Search for the cell housing the specified text and yield its [x, y] center coordinate. 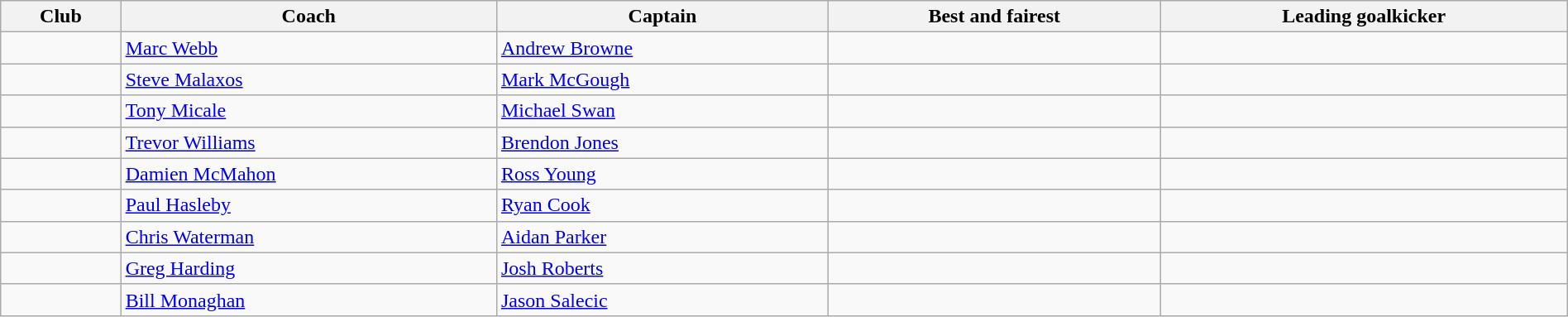
Tony Micale [308, 111]
Ryan Cook [662, 205]
Bill Monaghan [308, 300]
Trevor Williams [308, 142]
Chris Waterman [308, 237]
Leading goalkicker [1364, 17]
Aidan Parker [662, 237]
Best and fairest [994, 17]
Greg Harding [308, 268]
Paul Hasleby [308, 205]
Damien McMahon [308, 174]
Michael Swan [662, 111]
Josh Roberts [662, 268]
Coach [308, 17]
Jason Salecic [662, 300]
Mark McGough [662, 79]
Andrew Browne [662, 48]
Ross Young [662, 174]
Captain [662, 17]
Brendon Jones [662, 142]
Marc Webb [308, 48]
Club [61, 17]
Steve Malaxos [308, 79]
